Locate the cell with the specified text and output its (X, Y) center coordinate. 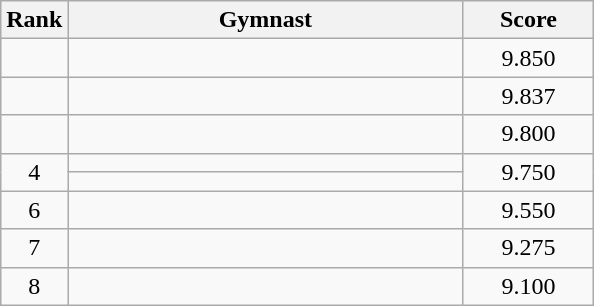
9.275 (528, 248)
9.550 (528, 210)
Score (528, 20)
Gymnast (266, 20)
Rank (34, 20)
7 (34, 248)
6 (34, 210)
4 (34, 172)
8 (34, 286)
9.837 (528, 96)
9.800 (528, 134)
9.750 (528, 172)
9.850 (528, 58)
9.100 (528, 286)
